For the text-containing cell, return its midpoint in [X, Y] coordinate format. 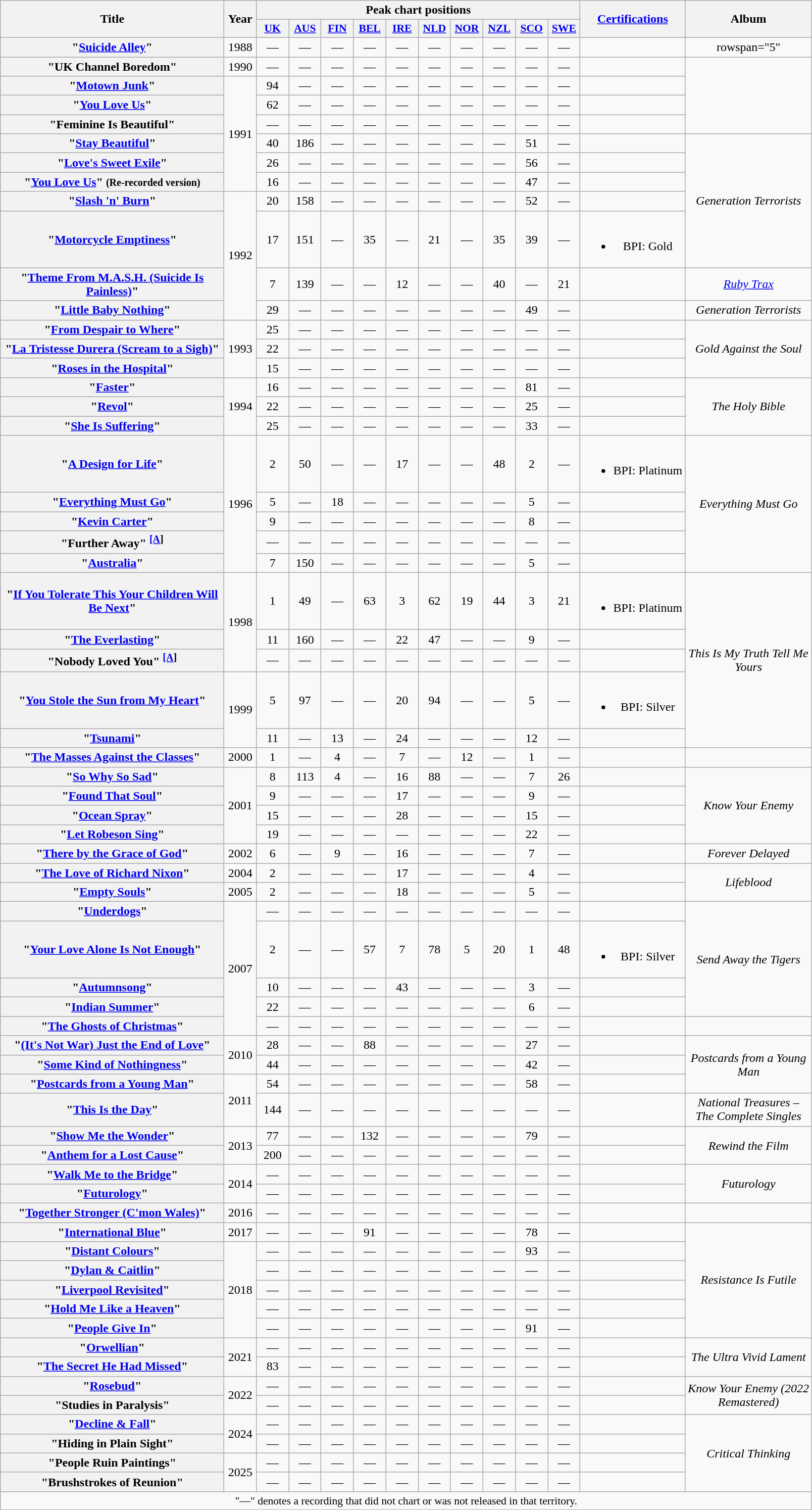
The Ultra Vivid Lament [748, 1357]
2016 [240, 1212]
"Found That Soul" [112, 796]
"Little Baby Nothing" [112, 310]
Critical Thinking [748, 1453]
83 [273, 1367]
1998 [240, 622]
158 [305, 201]
2014 [240, 1184]
1999 [240, 709]
"Indian Summer" [112, 1007]
"Stay Beautiful" [112, 143]
"Hiding in Plain Sight" [112, 1443]
2005 [240, 892]
SCO [532, 29]
139 [305, 284]
Postcards from a Young Man [748, 1064]
"Australia" [112, 563]
"Anthem for a Lost Cause" [112, 1155]
Certifications [633, 19]
43 [402, 988]
UK [273, 29]
58 [532, 1084]
97 [305, 700]
"Love's Sweet Exile" [112, 163]
"You Stole the Sun from My Heart" [112, 700]
BPI: Gold [633, 239]
2013 [240, 1145]
"Brushstrokes of Reunion" [112, 1482]
"La Tristesse Durera (Scream to a Sigh)" [112, 349]
2022 [240, 1395]
"Decline & Fall" [112, 1424]
2018 [240, 1290]
Futurology [748, 1184]
"People Give In" [112, 1328]
"Rosebud" [112, 1386]
79 [532, 1136]
"Some Kind of Nothingness" [112, 1064]
"—" denotes a recording that did not chart or was not released in that territory. [406, 1500]
AUS [305, 29]
"Feminine Is Beautiful" [112, 124]
Forever Delayed [748, 853]
"Kevin Carter" [112, 521]
Everything Must Go [748, 504]
"The Secret He Had Missed" [112, 1367]
93 [532, 1251]
Send Away the Tigers [748, 959]
"Ocean Spray" [112, 815]
52 [532, 201]
50 [305, 464]
NLD [434, 29]
"Revol" [112, 406]
"A Design for Life" [112, 464]
"Motorcycle Emptiness" [112, 239]
Ruby Trax [748, 284]
"Autumnsong" [112, 988]
IRE [402, 29]
10 [273, 988]
BEL [370, 29]
NOR [467, 29]
77 [273, 1136]
"Your Love Alone Is Not Enough" [112, 950]
186 [305, 143]
1991 [240, 134]
1990 [240, 66]
"Studies in Paralysis" [112, 1405]
National Treasures – The Complete Singles [748, 1109]
NZL [499, 29]
rowspan="5" [748, 47]
"You Love Us" [112, 105]
Peak chart positions [418, 10]
Lifeblood [748, 883]
"This Is the Day" [112, 1109]
2024 [240, 1434]
2025 [240, 1472]
"You Love Us" (Re-recorded version) [112, 182]
1994 [240, 406]
"Show Me the Wonder" [112, 1136]
56 [532, 163]
2011 [240, 1100]
"Dylan & Caitlin" [112, 1271]
"Further Away" [A] [112, 543]
"Walk Me to the Bridge" [112, 1174]
"Roses in the Hospital" [112, 368]
151 [305, 239]
"Theme From M.A.S.H. (Suicide Is Painless)" [112, 284]
2010 [240, 1055]
Know Your Enemy (2022 Remastered) [748, 1395]
2002 [240, 853]
24 [402, 738]
"Distant Colours" [112, 1251]
1996 [240, 504]
"If You Tolerate This Your Children Will Be Next" [112, 601]
2000 [240, 757]
"The Ghosts of Christmas" [112, 1026]
"Faster" [112, 387]
"Tsunami" [112, 738]
Title [112, 19]
"Hold Me Like a Heaven" [112, 1309]
33 [532, 426]
Year [240, 19]
"Underdogs" [112, 911]
"The Everlasting" [112, 639]
"Slash 'n' Burn" [112, 201]
29 [273, 310]
2004 [240, 873]
"Everything Must Go" [112, 502]
"Futurology" [112, 1193]
"Liverpool Revisited" [112, 1290]
2001 [240, 805]
2021 [240, 1357]
1993 [240, 349]
"The Masses Against the Classes" [112, 757]
"There by the Grace of God" [112, 853]
SWE [564, 29]
"Together Stronger (C'mon Wales)" [112, 1212]
"UK Channel Boredom" [112, 66]
"From Despair to Where" [112, 329]
"Motown Junk" [112, 86]
This Is My Truth Tell Me Yours [748, 660]
"The Love of Richard Nixon" [112, 873]
Rewind the Film [748, 1145]
Resistance Is Futile [748, 1280]
144 [273, 1109]
"Orwellian" [112, 1347]
"Empty Souls" [112, 892]
132 [370, 1136]
"Let Robeson Sing" [112, 834]
2017 [240, 1232]
13 [337, 738]
"She Is Suffering" [112, 426]
"(It's Not War) Just the End of Love" [112, 1045]
57 [370, 950]
54 [273, 1084]
The Holy Bible [748, 406]
"International Blue" [112, 1232]
51 [532, 143]
Gold Against the Soul [748, 349]
Know Your Enemy [748, 805]
2007 [240, 969]
1988 [240, 47]
Album [748, 19]
150 [305, 563]
"People Ruin Paintings" [112, 1463]
"Suicide Alley" [112, 47]
63 [370, 601]
27 [532, 1045]
FIN [337, 29]
"So Why So Sad" [112, 776]
42 [532, 1064]
160 [305, 639]
39 [532, 239]
1992 [240, 256]
"Postcards from a Young Man" [112, 1084]
81 [532, 387]
"Nobody Loved You" [A] [112, 660]
200 [273, 1155]
113 [305, 776]
